Search for the cell housing the specified text and yield its (X, Y) center coordinate. 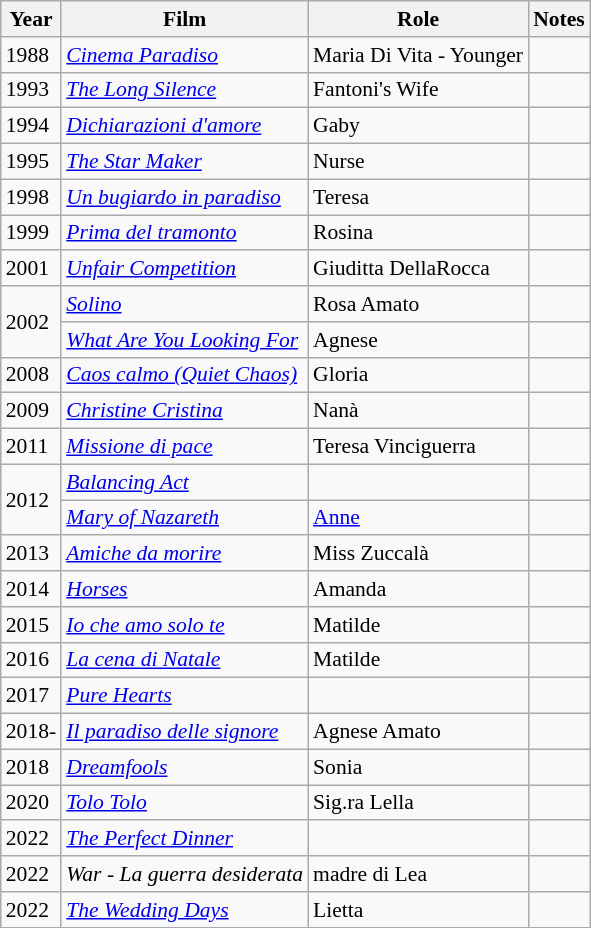
2016 (31, 660)
Gaby (418, 126)
1988 (31, 55)
Sig.ra Lella (418, 803)
The Wedding Days (184, 910)
Caos calmo (Quiet Chaos) (184, 375)
Il paradiso delle signore (184, 732)
2001 (31, 269)
What Are You Looking For (184, 340)
Teresa Vinciguerra (418, 447)
Mary of Nazareth (184, 518)
Nanà (418, 411)
Agnese (418, 340)
1993 (31, 90)
The Long Silence (184, 90)
Amanda (418, 589)
Io che amo solo te (184, 625)
2018 (31, 767)
Missione di pace (184, 447)
Year (31, 19)
The Perfect Dinner (184, 839)
Lietta (418, 910)
Agnese Amato (418, 732)
War - La guerra desiderata (184, 874)
2015 (31, 625)
Prima del tramonto (184, 233)
1999 (31, 233)
Role (418, 19)
madre di Lea (418, 874)
Film (184, 19)
Fantoni's Wife (418, 90)
2017 (31, 696)
Nurse (418, 162)
2014 (31, 589)
2002 (31, 322)
Unfair Competition (184, 269)
2009 (31, 411)
1995 (31, 162)
Balancing Act (184, 482)
Solino (184, 304)
The Star Maker (184, 162)
Amiche da morire (184, 554)
Teresa (418, 197)
Dreamfools (184, 767)
2018- (31, 732)
Notes (559, 19)
1998 (31, 197)
2020 (31, 803)
Horses (184, 589)
Un bugiardo in paradiso (184, 197)
Giuditta DellaRocca (418, 269)
Rosa Amato (418, 304)
Tolo Tolo (184, 803)
2008 (31, 375)
2012 (31, 500)
Rosina (418, 233)
Cinema Paradiso (184, 55)
Pure Hearts (184, 696)
Maria Di Vita - Younger (418, 55)
Sonia (418, 767)
1994 (31, 126)
Christine Cristina (184, 411)
2011 (31, 447)
Miss Zuccalà (418, 554)
Dichiarazioni d'amore (184, 126)
La cena di Natale (184, 660)
Anne (418, 518)
2013 (31, 554)
Gloria (418, 375)
